From the cell containing the given text, extract its center point as [x, y] coordinate. 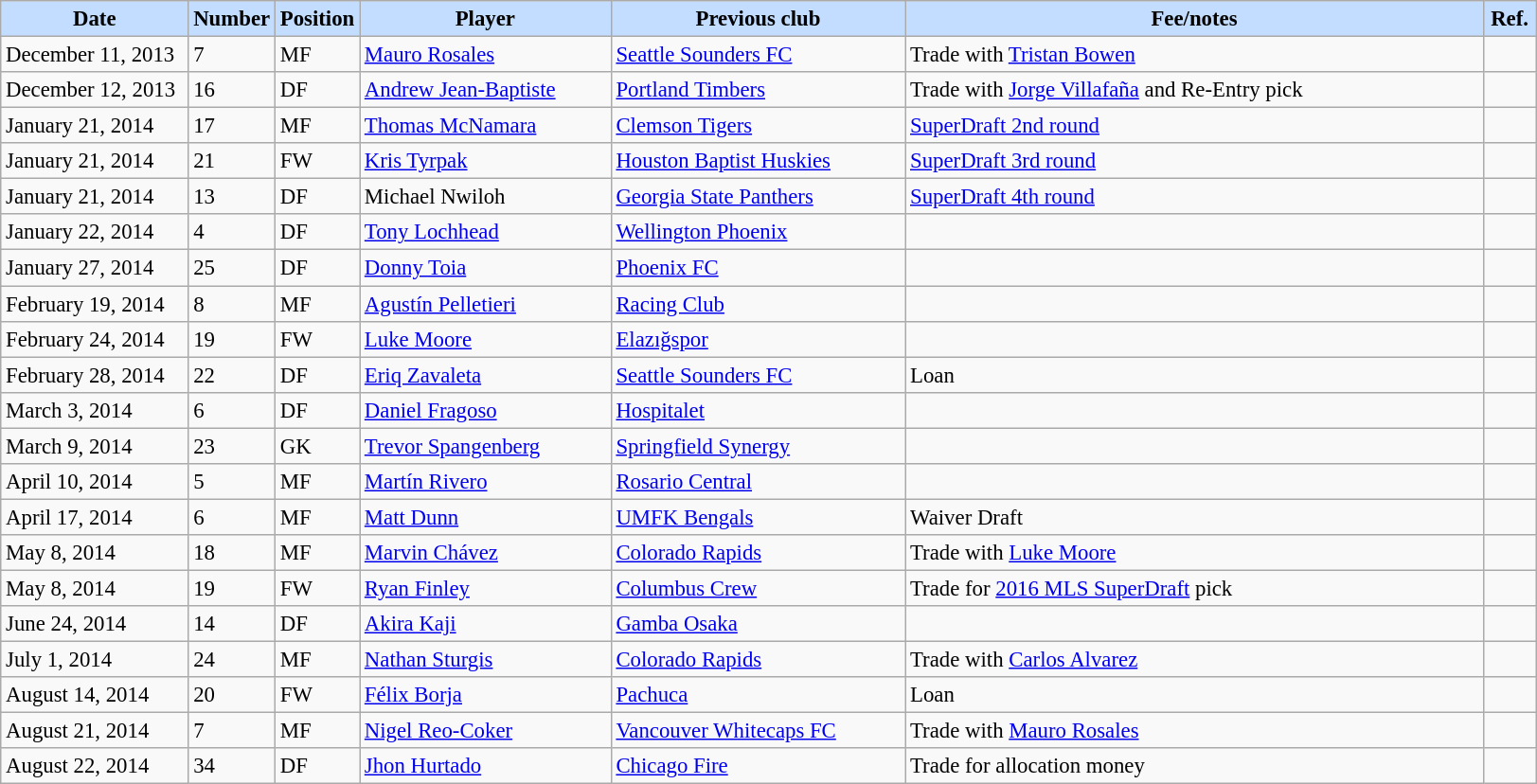
Jhon Hurtado [486, 766]
Luke Moore [486, 339]
Mauro Rosales [486, 55]
Thomas McNamara [486, 126]
Kris Tyrpak [486, 161]
Akira Kaji [486, 624]
Nathan Sturgis [486, 660]
Wellington Phoenix [758, 232]
Vancouver Whitecaps FC [758, 731]
Columbus Crew [758, 588]
Fee/notes [1195, 19]
April 17, 2014 [95, 517]
Daniel Fragoso [486, 410]
August 22, 2014 [95, 766]
January 22, 2014 [95, 232]
Racing Club [758, 304]
Trade with Mauro Rosales [1195, 731]
Marvin Chávez [486, 553]
Gamba Osaka [758, 624]
Portland Timbers [758, 90]
Matt Dunn [486, 517]
July 1, 2014 [95, 660]
February 19, 2014 [95, 304]
UMFK Bengals [758, 517]
Trade for 2016 MLS SuperDraft pick [1195, 588]
April 10, 2014 [95, 482]
GK [316, 446]
Georgia State Panthers [758, 197]
December 12, 2013 [95, 90]
June 24, 2014 [95, 624]
Donny Toia [486, 268]
Martín Rivero [486, 482]
Ref. [1510, 19]
Waiver Draft [1195, 517]
23 [232, 446]
Andrew Jean-Baptiste [486, 90]
21 [232, 161]
Rosario Central [758, 482]
Ryan Finley [486, 588]
Elazığspor [758, 339]
20 [232, 695]
Previous club [758, 19]
Eriq Zavaleta [486, 375]
25 [232, 268]
February 24, 2014 [95, 339]
Pachuca [758, 695]
Chicago Fire [758, 766]
Number [232, 19]
Houston Baptist Huskies [758, 161]
Trevor Spangenberg [486, 446]
22 [232, 375]
Springfield Synergy [758, 446]
Trade with Carlos Alvarez [1195, 660]
Position [316, 19]
Félix Borja [486, 695]
8 [232, 304]
December 11, 2013 [95, 55]
Hospitalet [758, 410]
SuperDraft 2nd round [1195, 126]
Trade with Jorge Villafaña and Re-Entry pick [1195, 90]
February 28, 2014 [95, 375]
SuperDraft 4th round [1195, 197]
August 14, 2014 [95, 695]
Phoenix FC [758, 268]
Clemson Tigers [758, 126]
August 21, 2014 [95, 731]
Trade with Luke Moore [1195, 553]
SuperDraft 3rd round [1195, 161]
Player [486, 19]
Agustín Pelletieri [486, 304]
Trade with Tristan Bowen [1195, 55]
Nigel Reo-Coker [486, 731]
14 [232, 624]
34 [232, 766]
24 [232, 660]
Tony Lochhead [486, 232]
16 [232, 90]
18 [232, 553]
17 [232, 126]
13 [232, 197]
March 3, 2014 [95, 410]
March 9, 2014 [95, 446]
Michael Nwiloh [486, 197]
Date [95, 19]
January 27, 2014 [95, 268]
4 [232, 232]
Trade for allocation money [1195, 766]
5 [232, 482]
